Extract the (X, Y) coordinate from the center of the cell holding the provided text.  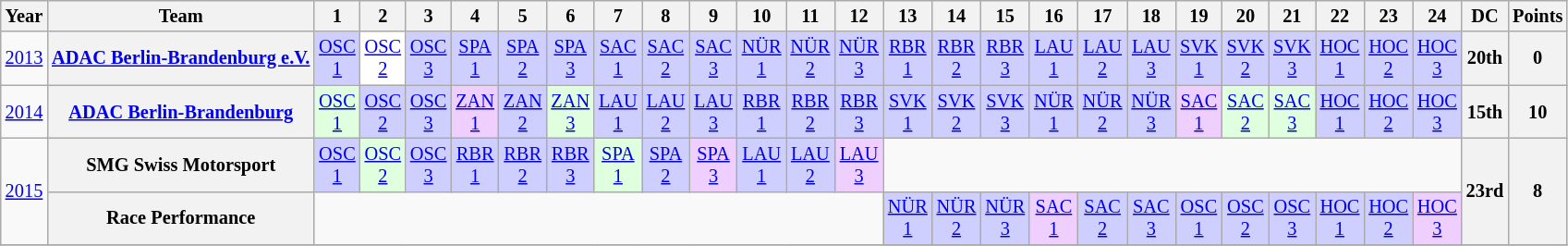
Race Performance (181, 218)
15th (1485, 112)
SMG Swiss Motorsport (181, 165)
13 (907, 16)
4 (475, 16)
Year (24, 16)
ADAC Berlin-Brandenburg e.V. (181, 58)
Points (1538, 16)
19 (1198, 16)
11 (811, 16)
0 (1538, 58)
Team (181, 16)
2013 (24, 58)
7 (618, 16)
20th (1485, 58)
ADAC Berlin-Brandenburg (181, 112)
16 (1053, 16)
DC (1485, 16)
15 (1005, 16)
ZAN3 (570, 112)
14 (957, 16)
12 (859, 16)
2014 (24, 112)
18 (1151, 16)
17 (1103, 16)
20 (1246, 16)
1 (336, 16)
5 (523, 16)
24 (1438, 16)
23rd (1485, 191)
2015 (24, 191)
23 (1388, 16)
21 (1292, 16)
3 (429, 16)
ZAN2 (523, 112)
2 (383, 16)
ZAN1 (475, 112)
22 (1340, 16)
6 (570, 16)
9 (713, 16)
